Scan for the cell matching the given text and deliver its (X, Y) coordinate at center. 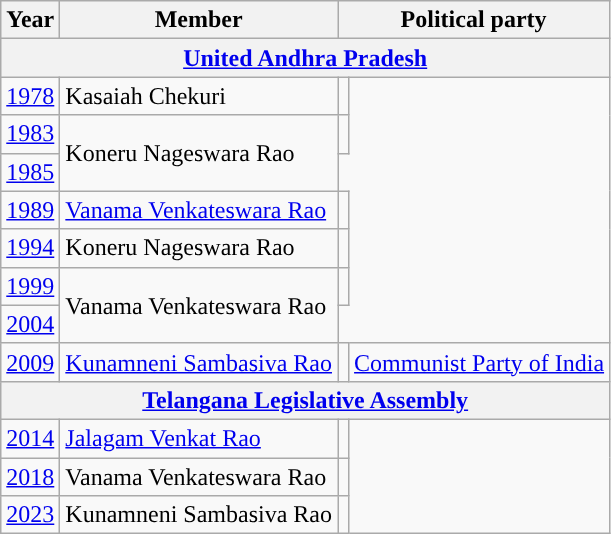
1989 (30, 210)
Year (30, 20)
1994 (30, 248)
United Andhra Pradesh (306, 58)
Jalagam Venkat Rao (199, 438)
Telangana Legislative Assembly (306, 400)
Member (199, 20)
Communist Party of India (480, 362)
1985 (30, 172)
1978 (30, 96)
2009 (30, 362)
1999 (30, 286)
2014 (30, 438)
2023 (30, 515)
Political party (474, 20)
2004 (30, 324)
Kasaiah Chekuri (199, 96)
2018 (30, 477)
1983 (30, 134)
